Output the (x, y) coordinate of the center of the cell containing the given text.  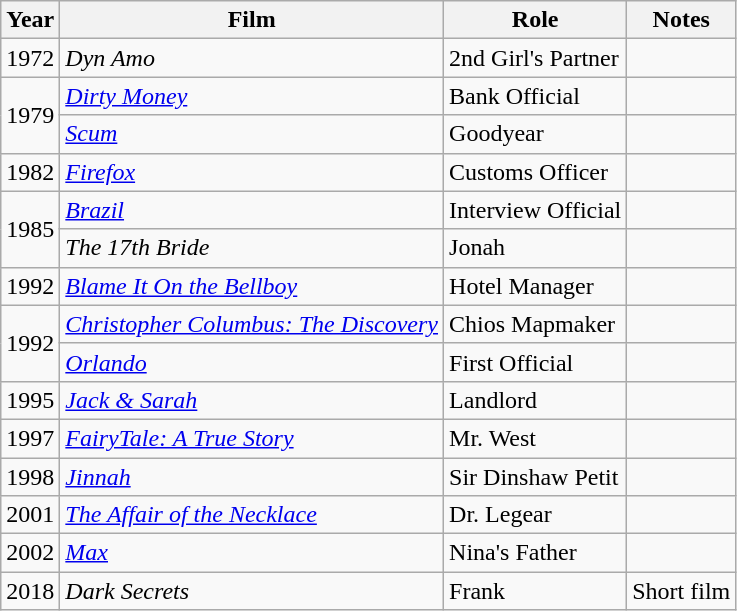
Firefox (252, 172)
1982 (30, 172)
Dyn Amo (252, 58)
2018 (30, 591)
Nina's Father (536, 553)
2001 (30, 515)
Notes (682, 20)
Short film (682, 591)
2002 (30, 553)
Film (252, 20)
Orlando (252, 362)
Interview Official (536, 210)
Jonah (536, 248)
Max (252, 553)
Christopher Columbus: The Discovery (252, 324)
Landlord (536, 400)
1985 (30, 229)
Jinnah (252, 477)
FairyTale: A True Story (252, 438)
1997 (30, 438)
1998 (30, 477)
1972 (30, 58)
Chios Mapmaker (536, 324)
1995 (30, 400)
Frank (536, 591)
Dark Secrets (252, 591)
Role (536, 20)
Bank Official (536, 96)
Hotel Manager (536, 286)
First Official (536, 362)
Blame It On the Bellboy (252, 286)
Brazil (252, 210)
Dirty Money (252, 96)
The Affair of the Necklace (252, 515)
1979 (30, 115)
Dr. Legear (536, 515)
Goodyear (536, 134)
Scum (252, 134)
Customs Officer (536, 172)
Sir Dinshaw Petit (536, 477)
The 17th Bride (252, 248)
2nd Girl's Partner (536, 58)
Year (30, 20)
Mr. West (536, 438)
Jack & Sarah (252, 400)
